For the text-containing cell, return its midpoint in [x, y] coordinate format. 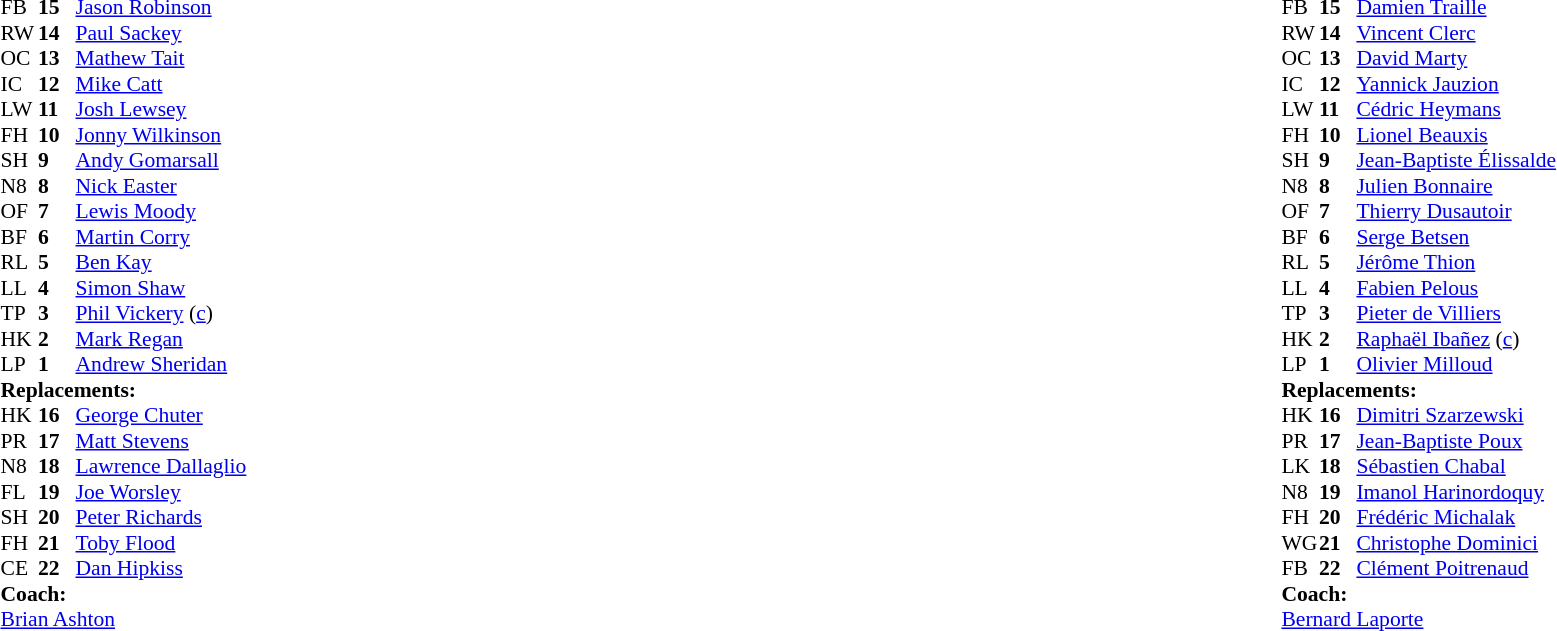
Andy Gomarsall [162, 161]
Dan Hipkiss [162, 569]
Lawrence Dallaglio [162, 467]
Andrew Sheridan [162, 365]
Phil Vickery (c) [162, 313]
Martin Corry [162, 237]
Matt Stevens [162, 441]
Thierry Dusautoir [1456, 211]
Julien Bonnaire [1456, 186]
Mark Regan [162, 339]
Sébastien Chabal [1456, 467]
FL [19, 492]
Frédéric Michalak [1456, 517]
George Chuter [162, 415]
Paul Sackey [162, 33]
Mike Catt [162, 84]
Jean-Baptiste Poux [1456, 441]
Imanol Harinordoquy [1456, 492]
Lewis Moody [162, 211]
Serge Betsen [1456, 237]
Peter Richards [162, 517]
WG [1300, 543]
Josh Lewsey [162, 109]
Cédric Heymans [1456, 109]
Jérôme Thion [1456, 263]
Toby Flood [162, 543]
Nick Easter [162, 186]
Joe Worsley [162, 492]
Raphaël Ibañez (c) [1456, 339]
Olivier Milloud [1456, 365]
Pieter de Villiers [1456, 313]
Christophe Dominici [1456, 543]
David Marty [1456, 59]
Dimitri Szarzewski [1456, 415]
Vincent Clerc [1456, 33]
FB [1300, 569]
Jean-Baptiste Élissalde [1456, 161]
CE [19, 569]
Ben Kay [162, 263]
LK [1300, 467]
Yannick Jauzion [1456, 84]
Clément Poitrenaud [1456, 569]
Simon Shaw [162, 288]
Lionel Beauxis [1456, 135]
Fabien Pelous [1456, 288]
Mathew Tait [162, 59]
Jonny Wilkinson [162, 135]
